Find where the given text appears and provide that cell's center as (X, Y) coordinate. 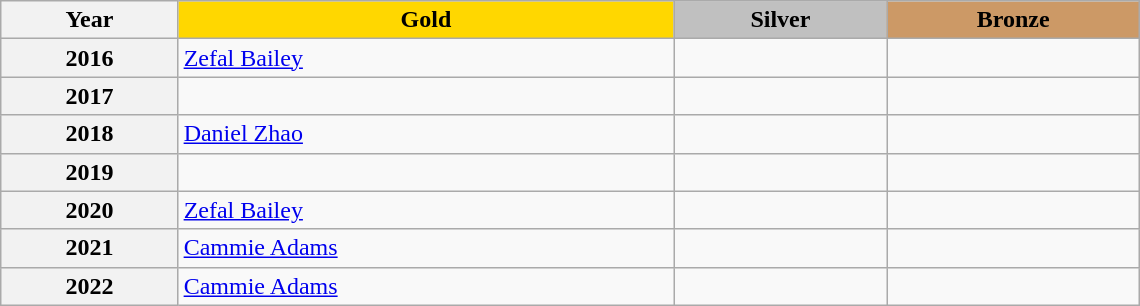
2018 (90, 134)
Silver (780, 20)
2016 (90, 58)
2022 (90, 286)
2017 (90, 96)
Year (90, 20)
2020 (90, 210)
2019 (90, 172)
2021 (90, 248)
Bronze (1013, 20)
Gold (426, 20)
Daniel Zhao (426, 134)
